Capture the cell that displays the provided text and extract its (X, Y) central coordinate. 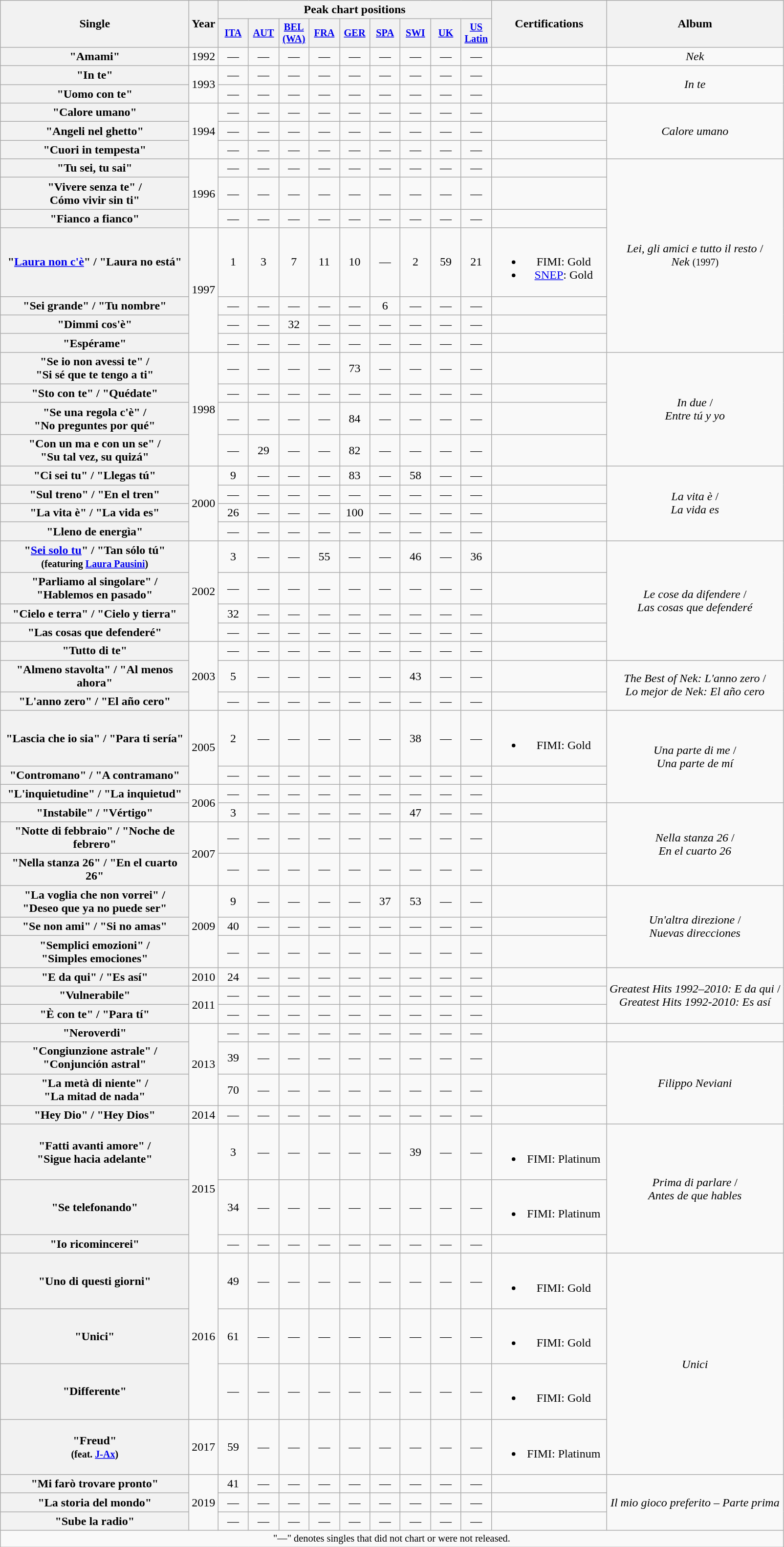
73 (354, 368)
BEL(WA) (294, 33)
Greatest Hits 1992–2010: E da qui /Greatest Hits 1992-2010: Es así (695, 995)
"—" denotes singles that did not chart or were not released. (392, 1539)
In te (695, 85)
2015 (203, 1189)
Nella stanza 26 /En el cuarto 26 (695, 844)
29 (263, 450)
7 (294, 262)
1992 (203, 56)
"La vita è" / "La vida es" (95, 513)
10 (354, 262)
61 (233, 1336)
"Unici" (95, 1336)
"Almeno stavolta" / "Al menos ahora" (95, 676)
"Se non ami" / "Si no amas" (95, 927)
In due /Entre tú y yo (695, 409)
Calore umano (695, 131)
2016 (203, 1336)
AUT (263, 33)
USLatin (476, 33)
43 (415, 676)
Filippo Neviani (695, 1083)
"Uno di questi giorni" (95, 1281)
"Io ricomincerei" (95, 1244)
2014 (203, 1115)
47 (415, 812)
"L'anno zero" / "El año cero" (95, 701)
"Vulnerabile" (95, 995)
"La voglia che non vorrei" / "Deseo que ya no puede ser" (95, 902)
Peak chart positions (355, 10)
2007 (203, 853)
"Sei solo tu" / "Tan sólo tú"(featuring Laura Pausini) (95, 556)
46 (415, 556)
1996 (203, 194)
1998 (203, 409)
41 (233, 1484)
"Las cosas que defenderé" (95, 632)
"L'inquietudine" / "La inquietud" (95, 794)
"Lleno de energìa" (95, 531)
"Tu sei, tu sai" (95, 168)
Year (203, 24)
Certifications (549, 24)
40 (233, 927)
La vita è /La vida es (695, 504)
SWI (415, 33)
"Fianco a fianco" (95, 219)
2013 (203, 1064)
SPA (385, 33)
84 (354, 419)
2010 (203, 977)
34 (233, 1207)
FIMI: GoldSNEP: Gold (549, 262)
2009 (203, 927)
"E da qui" / "Es así" (95, 977)
Il mio gioco preferito – Parte prima (695, 1503)
"Semplici emozioni" / "Simples emociones" (95, 951)
"Sto con te" / "Quédate" (95, 393)
49 (233, 1281)
"Angeli nel ghetto" (95, 131)
53 (415, 902)
Prima di parlare /Antes de que hables (695, 1189)
1994 (203, 131)
"Se io non avessi te" / "Si sé que te tengo a ti" (95, 368)
"Lascia che io sia" / "Para ti sería" (95, 738)
"Sei grande" / "Tu nombre" (95, 306)
"Laura non c'è" / "Laura no está" (95, 262)
The Best of Nek: L'anno zero /Lo mejor de Nek: El año cero (695, 685)
"Cielo e terra" / "Cielo y tierra" (95, 614)
"Se una regola c'è" / "No preguntes por qué" (95, 419)
FRA (324, 33)
38 (415, 738)
26 (233, 513)
"Nella stanza 26" / "En el cuarto 26" (95, 869)
Le cose da difendere /Las cosas que defenderé (695, 600)
"Contromano" / "A contramano" (95, 775)
UK (446, 33)
70 (233, 1089)
"Neroverdi" (95, 1033)
Unici (695, 1364)
2005 (203, 747)
"Con un ma e con un se" / "Su tal vez, su quizá" (95, 450)
"Vivere senza te" / Cómo vivir sin ti" (95, 194)
2000 (203, 504)
1993 (203, 85)
5 (233, 676)
"Differente" (95, 1392)
ITA (233, 33)
"La storia del mondo" (95, 1503)
2002 (203, 591)
1997 (203, 290)
"Congiunzione astrale" / "Conjunción astral" (95, 1058)
2003 (203, 676)
1 (233, 262)
"Se telefonando" (95, 1207)
100 (354, 513)
"Amami" (95, 56)
"Mi farò trovare pronto" (95, 1484)
2019 (203, 1503)
"Ci sei tu" / "Llegas tú" (95, 476)
"Sul treno" / "En el tren" (95, 494)
"Freud"(feat. J-Ax) (95, 1447)
Un'altra direzione /Nuevas direcciones (695, 927)
58 (415, 476)
"Parliamo al singolare" / "Hablemos en pasado" (95, 589)
"Sube la radio" (95, 1521)
82 (354, 450)
2011 (203, 1005)
6 (385, 306)
"Cuori in tempesta" (95, 150)
"La metà di niente" / "La mitad de nada" (95, 1089)
Lei, gli amici e tutto il resto /Nek (1997) (695, 255)
21 (476, 262)
"In te" (95, 75)
11 (324, 262)
"È con te" / "Para tí" (95, 1014)
2006 (203, 803)
"Calore umano" (95, 112)
"Notte di febbraio" / "Noche de febrero" (95, 837)
Album (695, 24)
83 (354, 476)
"Fatti avanti amore" / "Sigue hacia adelante" (95, 1152)
Single (95, 24)
"Espérame" (95, 343)
24 (233, 977)
37 (385, 902)
55 (324, 556)
"Uomo con te" (95, 94)
GER (354, 33)
"Hey Dio" / "Hey Dios" (95, 1115)
"Instabile" / "Vértigo" (95, 812)
36 (476, 556)
Nek (695, 56)
"Tutto di te" (95, 651)
"Dimmi cos'è" (95, 324)
Una parte di me /Una parte de mí (695, 757)
2017 (203, 1447)
